Locate the cell with the specified text and output its [x, y] center coordinate. 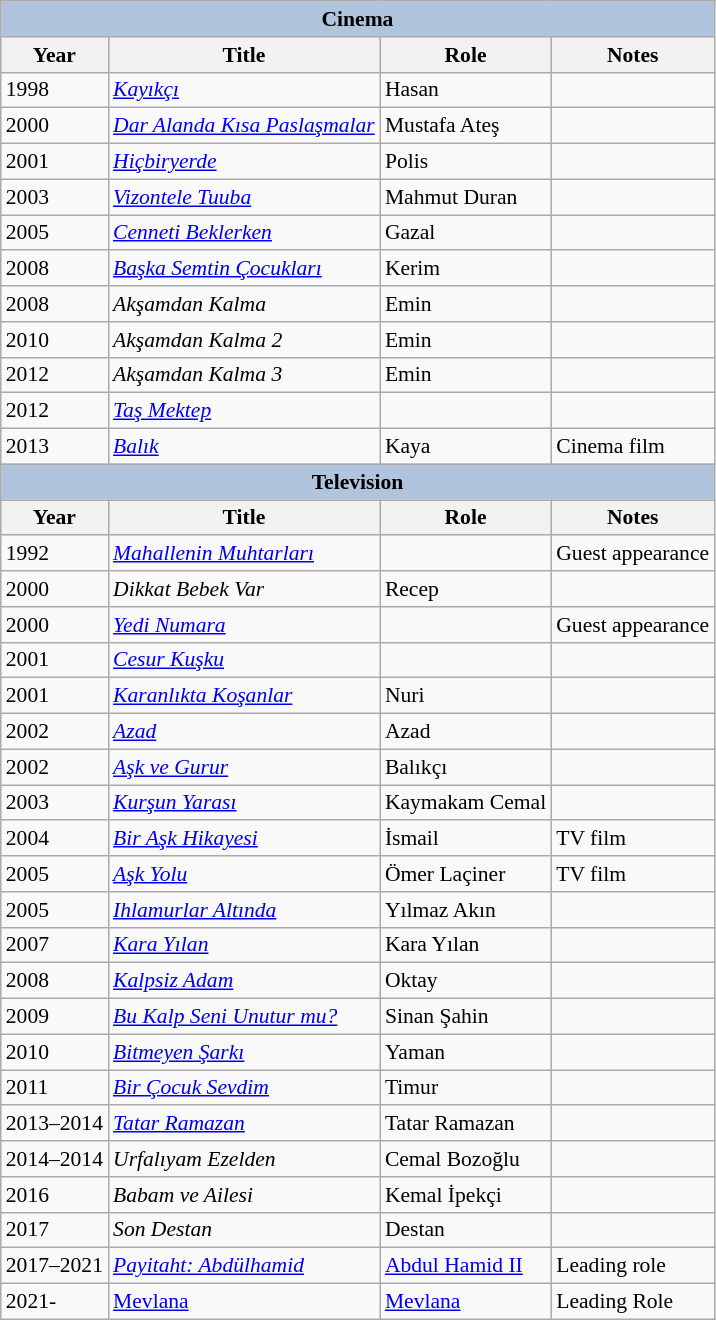
Bitmeyen Şarkı [244, 1052]
Nuri [466, 696]
Kurşun Yarası [244, 803]
Yılmaz Akın [466, 910]
2017–2021 [54, 1266]
Yedi Numara [244, 625]
2013 [54, 447]
Gazal [466, 233]
Akşamdan Kalma 2 [244, 340]
Kalpsiz Adam [244, 981]
Bu Kalp Seni Unutur mu? [244, 1017]
Abdul Hamid II [466, 1266]
Polis [466, 162]
Son Destan [244, 1230]
Kaymakam Cemal [466, 803]
Aşk Yolu [244, 874]
Mustafa Ateş [466, 126]
Kayıkçı [244, 90]
Ömer Laçiner [466, 874]
2014–2014 [54, 1159]
2016 [54, 1195]
Hasan [466, 90]
Leading role [632, 1266]
2013–2014 [54, 1124]
Cemal Bozoğlu [466, 1159]
Cesur Kuşku [244, 660]
Payitaht: Abdülhamid [244, 1266]
Kerim [466, 269]
Babam ve Ailesi [244, 1195]
Akşamdan Kalma 3 [244, 375]
Dikkat Bebek Var [244, 589]
1998 [54, 90]
İsmail [466, 839]
2017 [54, 1230]
Destan [466, 1230]
1992 [54, 554]
Cinema [358, 19]
Akşamdan Kalma [244, 304]
Vizontele Tuuba [244, 197]
Hiçbiryerde [244, 162]
Kemal İpekçi [466, 1195]
Balık [244, 447]
Mahallenin Muhtarları [244, 554]
2004 [54, 839]
Bir Çocuk Sevdim [244, 1088]
2009 [54, 1017]
Cinema film [632, 447]
Balıkçı [466, 767]
Television [358, 482]
Başka Semtin Çocukları [244, 269]
Taş Mektep [244, 411]
Karanlıkta Koşanlar [244, 696]
Bir Aşk Hikayesi [244, 839]
Mahmut Duran [466, 197]
Aşk ve Gurur [244, 767]
Kaya [466, 447]
Dar Alanda Kısa Paslaşmalar [244, 126]
Timur [466, 1088]
Cenneti Beklerken [244, 233]
Recep [466, 589]
Sinan Şahin [466, 1017]
2011 [54, 1088]
Ihlamurlar Altında [244, 910]
2007 [54, 945]
Oktay [466, 981]
Leading Role [632, 1302]
2021- [54, 1302]
Urfalıyam Ezelden [244, 1159]
Yaman [466, 1052]
